Extract the [x, y] coordinate from the center of the cell holding the provided text.  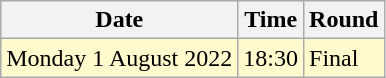
Date [120, 20]
Final [344, 58]
Round [344, 20]
Monday 1 August 2022 [120, 58]
Time [271, 20]
18:30 [271, 58]
